Scan for the cell matching the given text and deliver its (x, y) coordinate at center. 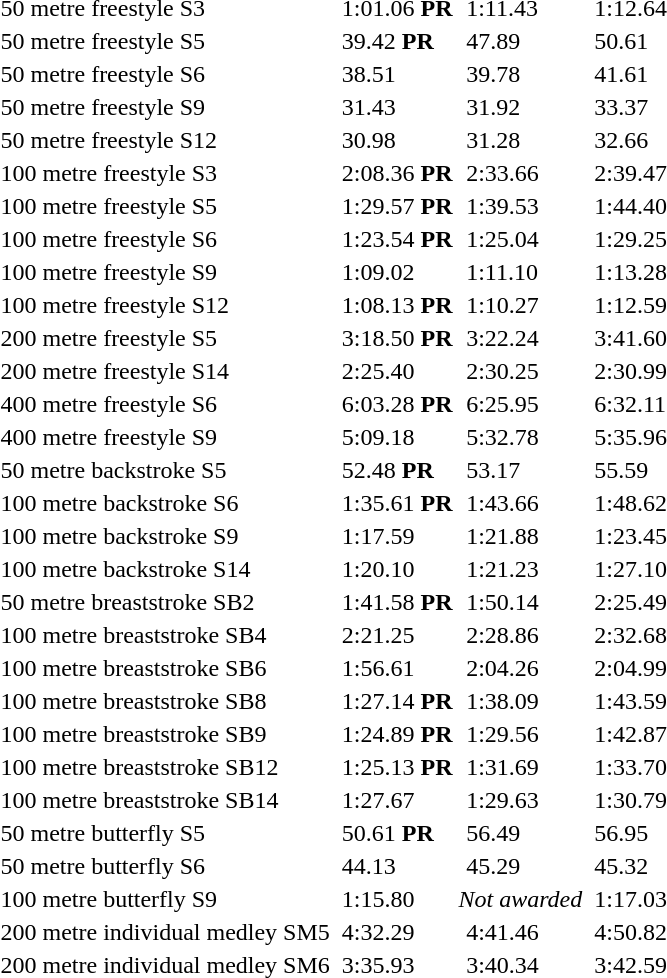
1:09.02 (397, 272)
5:09.18 (397, 437)
1:43.66 (524, 503)
6:25.95 (524, 404)
1:29.56 (524, 734)
2:08.36 PR (397, 173)
1:35.61 PR (397, 503)
56.49 (524, 833)
38.51 (397, 74)
39.78 (524, 74)
1:15.80 (397, 899)
1:25.13 PR (397, 767)
39.42 PR (397, 41)
1:10.27 (524, 305)
4:32.29 (397, 932)
52.48 PR (397, 470)
1:20.10 (397, 569)
1:23.54 PR (397, 239)
1:50.14 (524, 602)
5:32.78 (524, 437)
45.29 (524, 866)
50.61 PR (397, 833)
2:25.40 (397, 371)
3:18.50 PR (397, 338)
1:29.57 PR (397, 206)
31.92 (524, 107)
1:27.67 (397, 800)
30.98 (397, 140)
2:33.66 (524, 173)
1:27.14 PR (397, 701)
2:04.26 (524, 668)
1:11.10 (524, 272)
1:41.58 PR (397, 602)
6:03.28 PR (397, 404)
1:39.53 (524, 206)
Not awarded (520, 899)
1:08.13 PR (397, 305)
1:25.04 (524, 239)
1:24.89 PR (397, 734)
53.17 (524, 470)
4:41.46 (524, 932)
2:21.25 (397, 635)
1:29.63 (524, 800)
31.43 (397, 107)
2:28.86 (524, 635)
47.89 (524, 41)
1:56.61 (397, 668)
1:38.09 (524, 701)
31.28 (524, 140)
1:17.59 (397, 536)
44.13 (397, 866)
3:22.24 (524, 338)
1:21.23 (524, 569)
2:30.25 (524, 371)
1:31.69 (524, 767)
1:21.88 (524, 536)
